Output the [X, Y] coordinate of the center of the cell containing the given text.  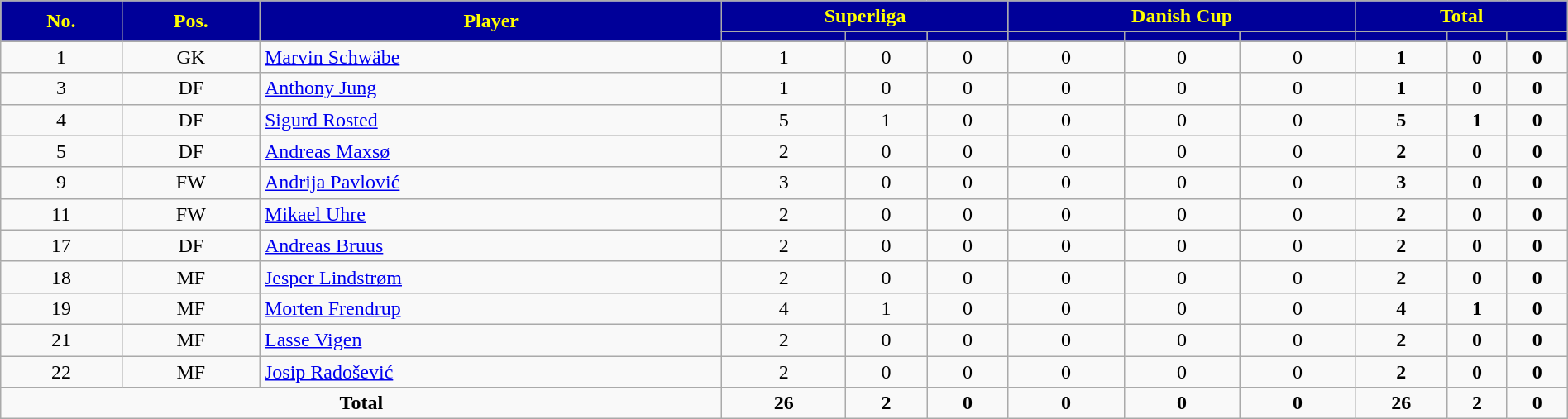
Pos. [190, 21]
18 [61, 277]
21 [61, 340]
22 [61, 371]
Josip Radošević [490, 371]
Mikael Uhre [490, 214]
Marvin Schwäbe [490, 57]
19 [61, 308]
GK [190, 57]
Andreas Maxsø [490, 151]
Danish Cup [1182, 17]
Lasse Vigen [490, 340]
Andreas Bruus [490, 245]
17 [61, 245]
Morten Frendrup [490, 308]
Player [490, 21]
9 [61, 183]
Sigurd Rosted [490, 120]
No. [61, 21]
11 [61, 214]
Jesper Lindstrøm [490, 277]
Anthony Jung [490, 88]
Superliga [865, 17]
Andrija Pavlović [490, 183]
